Extract the [x, y] coordinate from the center of the cell holding the provided text.  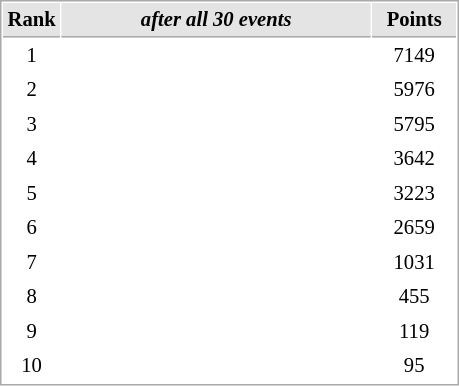
1 [32, 56]
10 [32, 366]
3 [32, 124]
after all 30 events [216, 20]
1031 [414, 262]
2659 [414, 228]
455 [414, 296]
2 [32, 90]
3223 [414, 194]
6 [32, 228]
5 [32, 194]
9 [32, 332]
8 [32, 296]
7149 [414, 56]
Rank [32, 20]
7 [32, 262]
5795 [414, 124]
119 [414, 332]
4 [32, 158]
3642 [414, 158]
5976 [414, 90]
95 [414, 366]
Points [414, 20]
